Return the (x, y) coordinate for the center point of the cell that contains the specified text.  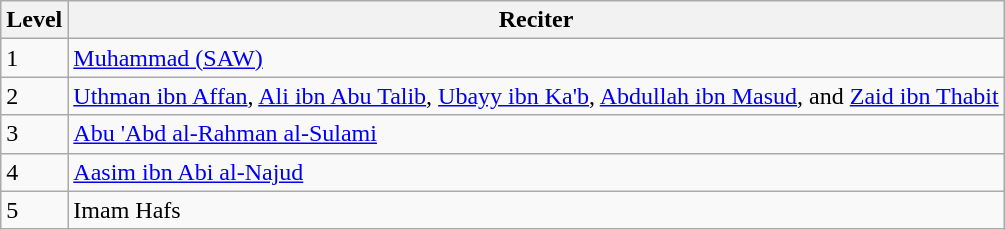
Imam Hafs (536, 210)
5 (34, 210)
3 (34, 134)
Muhammad (SAW) (536, 58)
Uthman ibn Affan, Ali ibn Abu Talib, Ubayy ibn Ka'b, Abdullah ibn Masud, and Zaid ibn Thabit (536, 96)
2 (34, 96)
Level (34, 20)
Reciter (536, 20)
1 (34, 58)
Aasim ibn Abi al-Najud (536, 172)
4 (34, 172)
Abu 'Abd al-Rahman al-Sulami (536, 134)
